Scan for the cell matching the given text and deliver its [X, Y] coordinate at center. 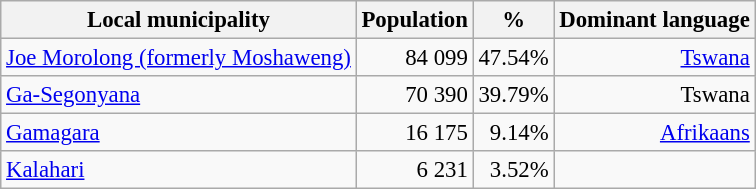
9.14% [514, 133]
39.79% [514, 95]
Joe Morolong (formerly Moshaweng) [178, 58]
47.54% [514, 58]
Gamagara [178, 133]
% [514, 20]
70 390 [414, 95]
Ga-Segonyana [178, 95]
16 175 [414, 133]
Kalahari [178, 170]
3.52% [514, 170]
84 099 [414, 58]
Dominant language [654, 20]
6 231 [414, 170]
Population [414, 20]
Afrikaans [654, 133]
Local municipality [178, 20]
